Identify which cell holds the provided text, then report its [x, y] central coordinate. 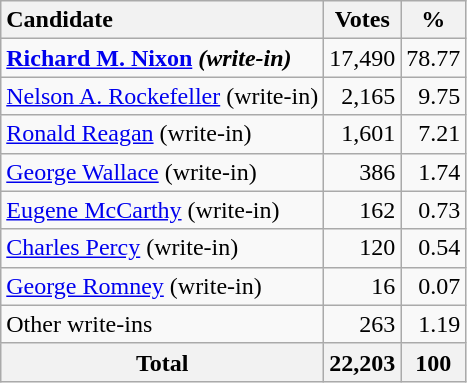
100 [434, 362]
22,203 [362, 362]
0.07 [434, 286]
16 [362, 286]
Votes [362, 20]
Ronald Reagan (write-in) [162, 134]
2,165 [362, 96]
George Romney (write-in) [162, 286]
Eugene McCarthy (write-in) [162, 210]
17,490 [362, 58]
263 [362, 324]
% [434, 20]
1,601 [362, 134]
George Wallace (write-in) [162, 172]
Total [162, 362]
Other write-ins [162, 324]
Charles Percy (write-in) [162, 248]
0.73 [434, 210]
Nelson A. Rockefeller (write-in) [162, 96]
162 [362, 210]
120 [362, 248]
7.21 [434, 134]
Candidate [162, 20]
0.54 [434, 248]
78.77 [434, 58]
Richard M. Nixon (write-in) [162, 58]
1.19 [434, 324]
9.75 [434, 96]
1.74 [434, 172]
386 [362, 172]
